Output the [x, y] coordinate of the center of the cell containing the given text.  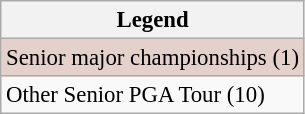
Other Senior PGA Tour (10) [153, 95]
Senior major championships (1) [153, 58]
Legend [153, 20]
